Provide the (x, y) coordinate of the cell's center where the given text is located.  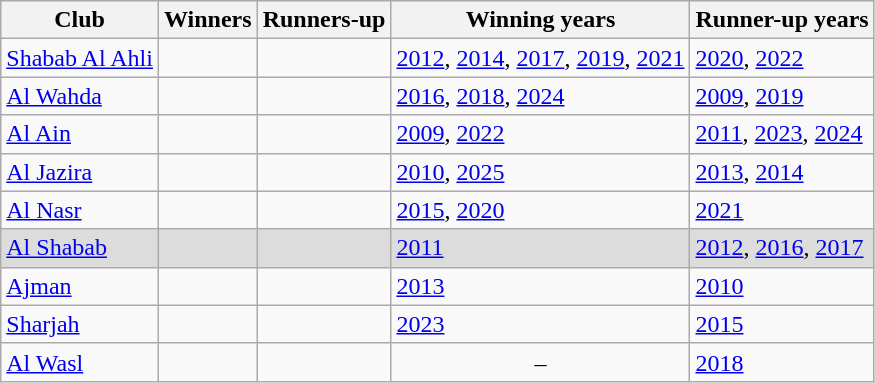
Al Shabab (80, 248)
Runner-up years (782, 20)
2018 (782, 362)
2012, 2014, 2017, 2019, 2021 (540, 58)
Al Ain (80, 134)
2010, 2025 (540, 172)
2023 (540, 324)
2011 (540, 248)
2016, 2018, 2024 (540, 96)
Winning years (540, 20)
Ajman (80, 286)
– (540, 362)
2009, 2022 (540, 134)
Club (80, 20)
Winners (208, 20)
Al Wasl (80, 362)
2015 (782, 324)
2010 (782, 286)
2009, 2019 (782, 96)
Al Nasr (80, 210)
Al Jazira (80, 172)
2013 (540, 286)
Al Wahda (80, 96)
2011, 2023, 2024 (782, 134)
2021 (782, 210)
2012, 2016, 2017 (782, 248)
Shabab Al Ahli (80, 58)
Runners-up (324, 20)
2015, 2020 (540, 210)
2020, 2022 (782, 58)
Sharjah (80, 324)
2013, 2014 (782, 172)
